Capture the cell that displays the provided text and extract its (x, y) central coordinate. 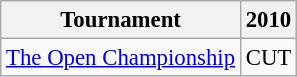
The Open Championship (121, 58)
2010 (268, 20)
CUT (268, 58)
Tournament (121, 20)
